From the cell containing the given text, extract its center point as (X, Y) coordinate. 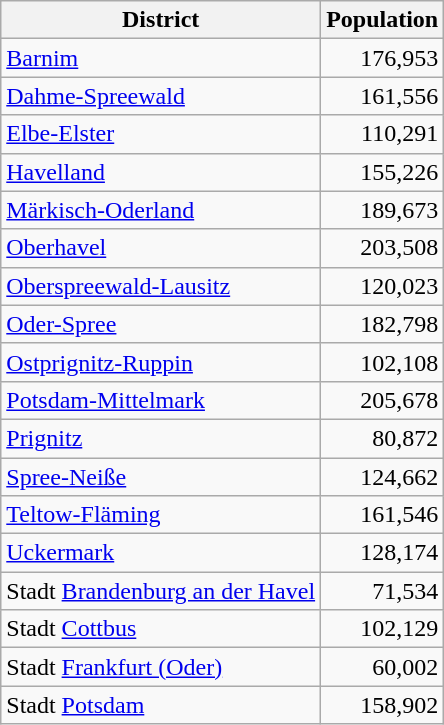
155,226 (382, 172)
Havelland (161, 172)
Oberhavel (161, 248)
Population (382, 20)
Dahme-Spreewald (161, 96)
80,872 (382, 438)
District (161, 20)
Stadt Potsdam (161, 705)
110,291 (382, 134)
Stadt Frankfurt (Oder) (161, 667)
158,902 (382, 705)
Elbe-Elster (161, 134)
176,953 (382, 58)
Stadt Brandenburg an der Havel (161, 591)
161,546 (382, 515)
161,556 (382, 96)
60,002 (382, 667)
124,662 (382, 477)
Uckermark (161, 553)
189,673 (382, 210)
Teltow-Fläming (161, 515)
Stadt Cottbus (161, 629)
71,534 (382, 591)
Oder-Spree (161, 324)
102,108 (382, 362)
Barnim (161, 58)
182,798 (382, 324)
Märkisch-Oderland (161, 210)
203,508 (382, 248)
102,129 (382, 629)
Spree-Neiße (161, 477)
Ostprignitz-Ruppin (161, 362)
128,174 (382, 553)
Oberspreewald-Lausitz (161, 286)
120,023 (382, 286)
205,678 (382, 400)
Prignitz (161, 438)
Potsdam-Mittelmark (161, 400)
